Return the (X, Y) coordinate for the center point of the cell that contains the specified text.  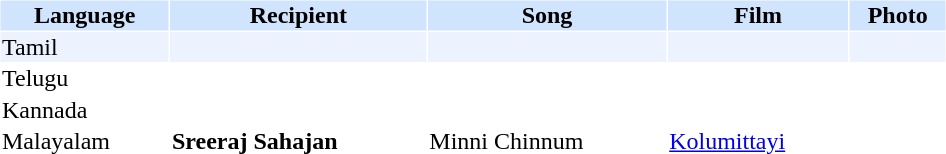
Language (84, 15)
Recipient (298, 15)
Film (758, 15)
Song (547, 15)
Telugu (84, 79)
Tamil (84, 47)
Kannada (84, 110)
Photo (898, 15)
